Pinpoint the cell where the given text exists, returning its [X, Y] midpoint coordinate. 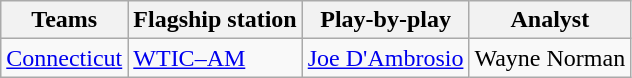
Flagship station [215, 20]
Teams [64, 20]
Connecticut [64, 58]
Joe D'Ambrosio [386, 58]
Wayne Norman [550, 58]
WTIC–AM [215, 58]
Play-by-play [386, 20]
Analyst [550, 20]
